For the text-containing cell, return its midpoint in (x, y) coordinate format. 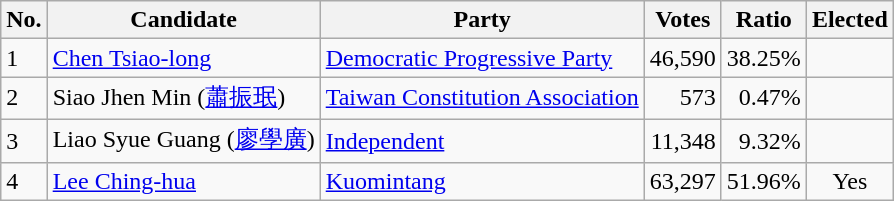
Chen Tsiao-long (184, 58)
573 (682, 98)
51.96% (764, 181)
Yes (850, 181)
Taiwan Constitution Association (482, 98)
No. (24, 20)
3 (24, 140)
Ratio (764, 20)
2 (24, 98)
Democratic Progressive Party (482, 58)
Liao Syue Guang (廖學廣) (184, 140)
Siao Jhen Min (蕭振珉) (184, 98)
Independent (482, 140)
Lee Ching-hua (184, 181)
1 (24, 58)
Elected (850, 20)
0.47% (764, 98)
4 (24, 181)
Votes (682, 20)
46,590 (682, 58)
11,348 (682, 140)
38.25% (764, 58)
9.32% (764, 140)
Party (482, 20)
63,297 (682, 181)
Kuomintang (482, 181)
Candidate (184, 20)
